Pinpoint the cell where the given text exists, returning its [X, Y] midpoint coordinate. 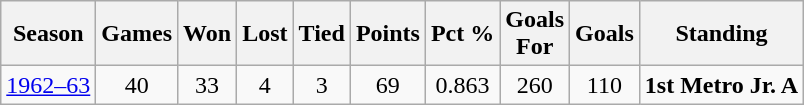
0.863 [462, 85]
1st Metro Jr. A [721, 85]
260 [535, 85]
Lost [265, 34]
Standing [721, 34]
40 [137, 85]
4 [265, 85]
1962–63 [48, 85]
3 [322, 85]
69 [388, 85]
Goals [605, 34]
110 [605, 85]
Won [208, 34]
Points [388, 34]
Pct % [462, 34]
33 [208, 85]
GoalsFor [535, 34]
Tied [322, 34]
Season [48, 34]
Games [137, 34]
